Pinpoint the cell where the given text exists, returning its (X, Y) midpoint coordinate. 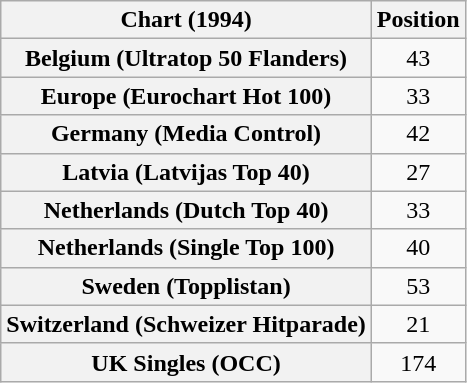
43 (418, 58)
Position (418, 20)
Chart (1994) (186, 20)
UK Singles (OCC) (186, 362)
27 (418, 172)
42 (418, 134)
Sweden (Topplistan) (186, 286)
Netherlands (Dutch Top 40) (186, 210)
Germany (Media Control) (186, 134)
21 (418, 324)
Belgium (Ultratop 50 Flanders) (186, 58)
40 (418, 248)
53 (418, 286)
Latvia (Latvijas Top 40) (186, 172)
Europe (Eurochart Hot 100) (186, 96)
Switzerland (Schweizer Hitparade) (186, 324)
Netherlands (Single Top 100) (186, 248)
174 (418, 362)
